Capture the cell that displays the provided text and extract its [x, y] central coordinate. 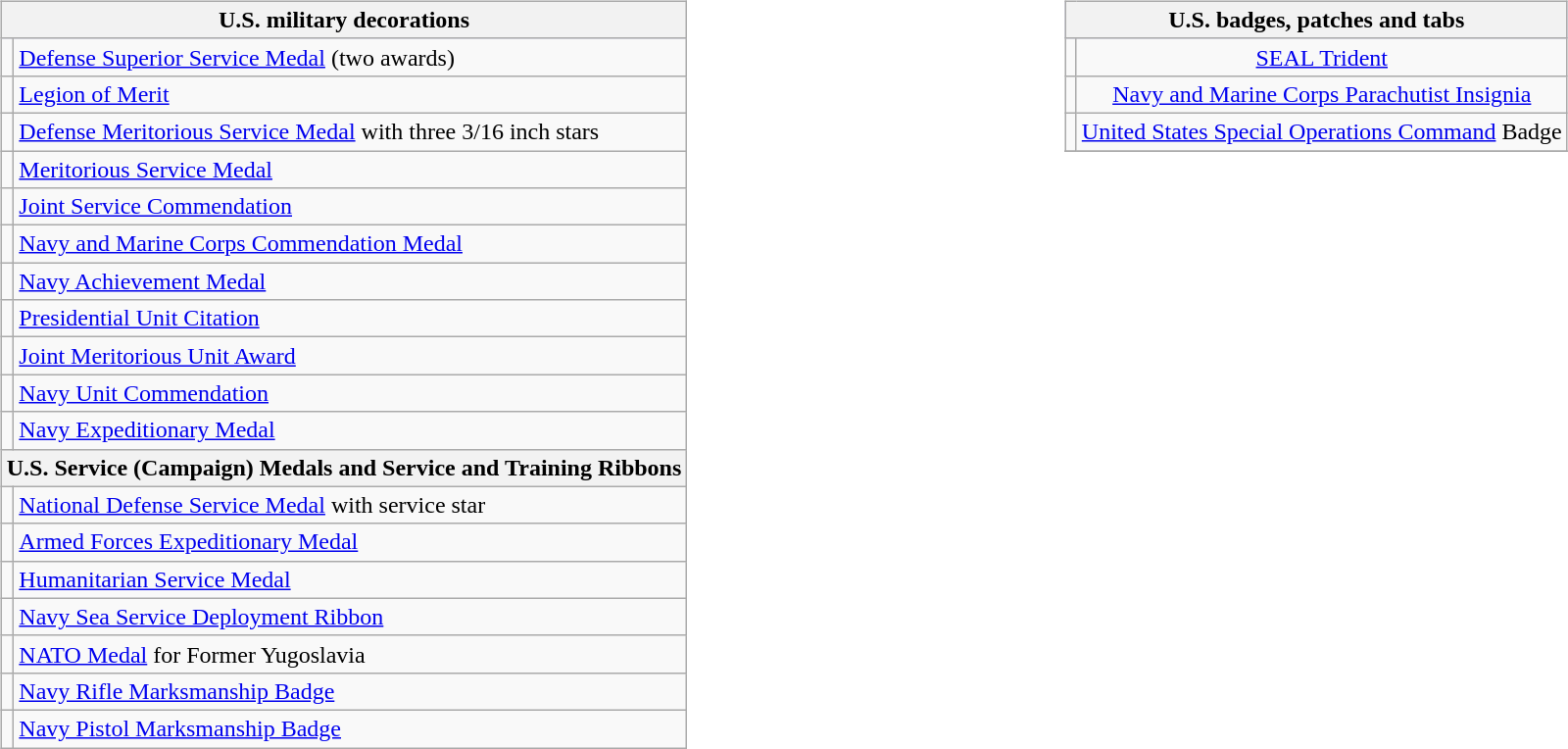
Defense Superior Service Medal (two awards) [351, 57]
Joint Meritorious Unit Award [351, 356]
Navy Achievement Medal [351, 281]
Navy Rifle Marksmanship Badge [351, 691]
Navy Expeditionary Medal [351, 430]
Navy and Marine Corps Parachutist Insignia [1321, 94]
Armed Forces Expeditionary Medal [351, 542]
SEAL Trident [1321, 57]
Humanitarian Service Medal [351, 579]
U.S. military decorations [344, 20]
Legion of Merit [351, 94]
NATO Medal for Former Yugoslavia [351, 654]
Navy Pistol Marksmanship Badge [351, 728]
Meritorious Service Medal [351, 170]
National Defense Service Medal with service star [351, 505]
Navy Sea Service Deployment Ribbon [351, 617]
Navy Unit Commendation [351, 393]
Navy and Marine Corps Commendation Medal [351, 244]
Presidential Unit Citation [351, 319]
Defense Meritorious Service Medal with three 3/16 inch stars [351, 131]
U.S. Service (Campaign) Medals and Service and Training Ribbons [344, 468]
U.S. badges, patches and tabs [1316, 20]
United States Special Operations Command Badge [1321, 131]
Joint Service Commendation [351, 207]
